Capture the cell that displays the provided text and extract its [x, y] central coordinate. 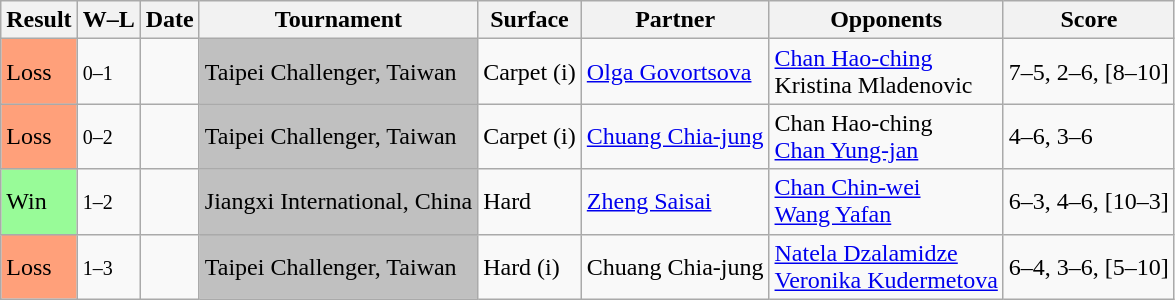
6–3, 4–6, [10–3] [1088, 202]
0–1 [108, 72]
Result [39, 20]
Hard (i) [530, 266]
Jiangxi International, China [338, 202]
Chan Chin-wei Wang Yafan [886, 202]
Date [170, 20]
Win [39, 202]
Tournament [338, 20]
Score [1088, 20]
Zheng Saisai [675, 202]
0–2 [108, 136]
Hard [530, 202]
Chan Hao-ching Kristina Mladenovic [886, 72]
Natela Dzalamidze Veronika Kudermetova [886, 266]
W–L [108, 20]
1–3 [108, 266]
Opponents [886, 20]
Olga Govortsova [675, 72]
Surface [530, 20]
Partner [675, 20]
6–4, 3–6, [5–10] [1088, 266]
7–5, 2–6, [8–10] [1088, 72]
4–6, 3–6 [1088, 136]
1–2 [108, 202]
Chan Hao-ching Chan Yung-jan [886, 136]
